Provide the [x, y] coordinate of the cell's center where the given text is located.  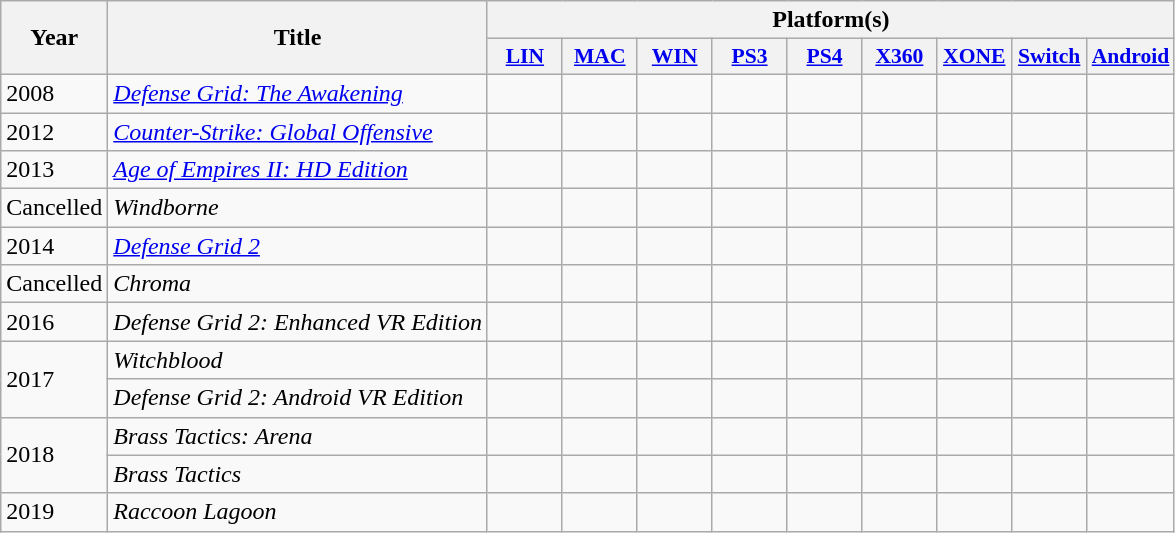
Counter-Strike: Global Offensive [298, 131]
Defense Grid 2: Enhanced VR Edition [298, 322]
PS3 [750, 57]
Defense Grid 2 [298, 246]
Defense Grid: The Awakening [298, 93]
2014 [54, 246]
Brass Tactics [298, 474]
Switch [1050, 57]
2012 [54, 131]
XONE [974, 57]
2013 [54, 170]
LIN [524, 57]
Chroma [298, 284]
Age of Empires II: HD Edition [298, 170]
2019 [54, 512]
2018 [54, 455]
Brass Tactics: Arena [298, 436]
Year [54, 38]
Android [1131, 57]
Raccoon Lagoon [298, 512]
2008 [54, 93]
WIN [674, 57]
X360 [900, 57]
Windborne [298, 208]
Defense Grid 2: Android VR Edition [298, 398]
Platform(s) [830, 20]
2016 [54, 322]
MAC [600, 57]
Title [298, 38]
Witchblood [298, 360]
PS4 [824, 57]
2017 [54, 379]
